Identify which cell holds the provided text, then report its [x, y] central coordinate. 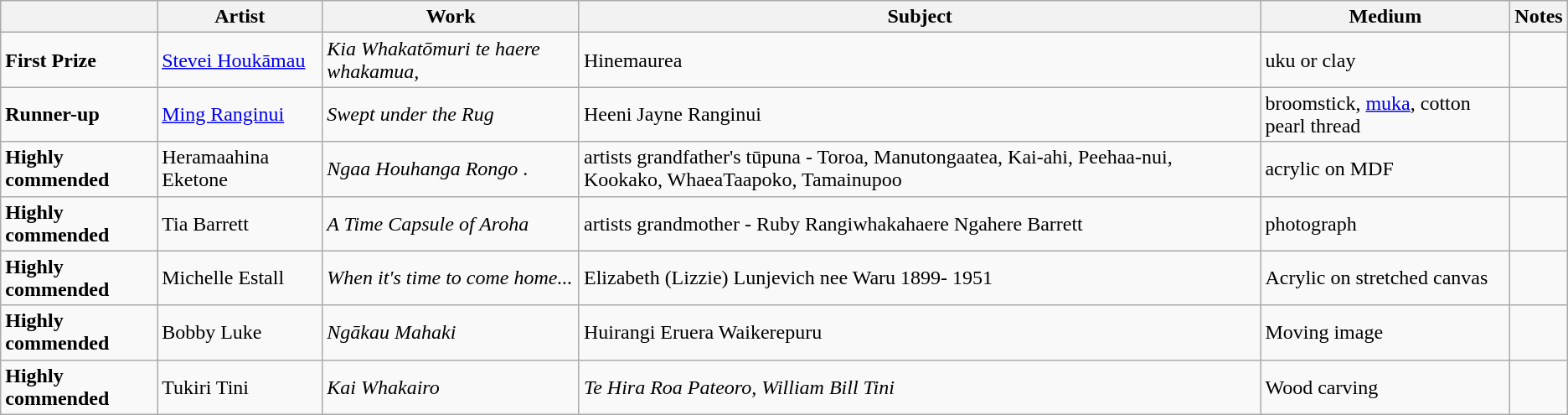
Medium [1385, 17]
Swept under the Rug [451, 114]
uku or clay [1385, 60]
Moving image [1385, 332]
Work [451, 17]
broomstick, muka, cotton pearl thread [1385, 114]
Tia Barrett [240, 223]
A Time Capsule of Aroha [451, 223]
Subject [920, 17]
Kia Whakatōmuri te haere whakamua, [451, 60]
Huirangi Eruera Waikerepuru [920, 332]
Notes [1539, 17]
First Prize [79, 60]
artists grandfather's tūpuna - Toroa, Manutongaatea, Kai-ahi, Peehaa-nui, Kookako, WhaeaTaapoko, Tamainupoo [920, 169]
When it's time to come home... [451, 278]
Ngaa Houhanga Rongo . [451, 169]
Stevei Houkāmau [240, 60]
Heeni Jayne Ranginui [920, 114]
Kai Whakairo [451, 387]
acrylic on MDF [1385, 169]
photograph [1385, 223]
Elizabeth (Lizzie) Lunjevich nee Waru 1899- 1951 [920, 278]
Tukiri Tini [240, 387]
Runner-up [79, 114]
Artist [240, 17]
Hinemaurea [920, 60]
artists grandmother - Ruby Rangiwhakahaere Ngahere Barrett [920, 223]
Heramaahina Eketone [240, 169]
Acrylic on stretched canvas [1385, 278]
Wood carving [1385, 387]
Te Hira Roa Pateoro, William Bill Tini [920, 387]
Bobby Luke [240, 332]
Michelle Estall [240, 278]
Ming Ranginui [240, 114]
Ngākau Mahaki [451, 332]
